Capture the cell that displays the provided text and extract its (X, Y) central coordinate. 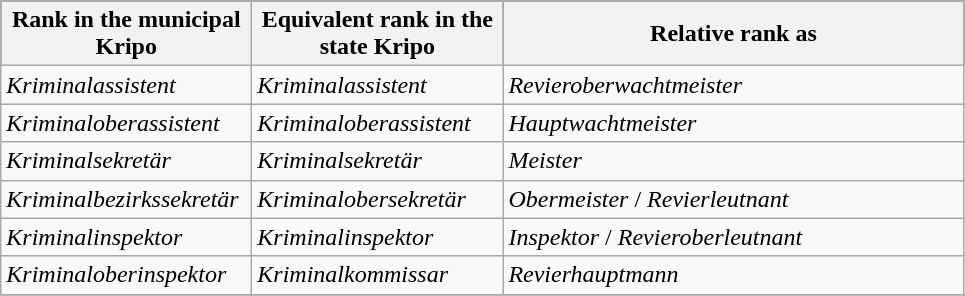
Equivalent rank in the state Kripo (378, 34)
Rank in the municipal Kripo (126, 34)
Obermeister / Revierleutnant (734, 199)
Hauptwachtmeister (734, 123)
Meister (734, 161)
Revierhauptmann (734, 275)
Inspektor / Revieroberleutnant (734, 237)
Kriminalbezirkssekretär (126, 199)
Kriminaloberinspektor (126, 275)
Kriminalkommissar (378, 275)
Kriminalobersekretär (378, 199)
Relative rank as (734, 34)
Revieroberwachtmeister (734, 85)
